Identify which cell holds the provided text, then report its [x, y] central coordinate. 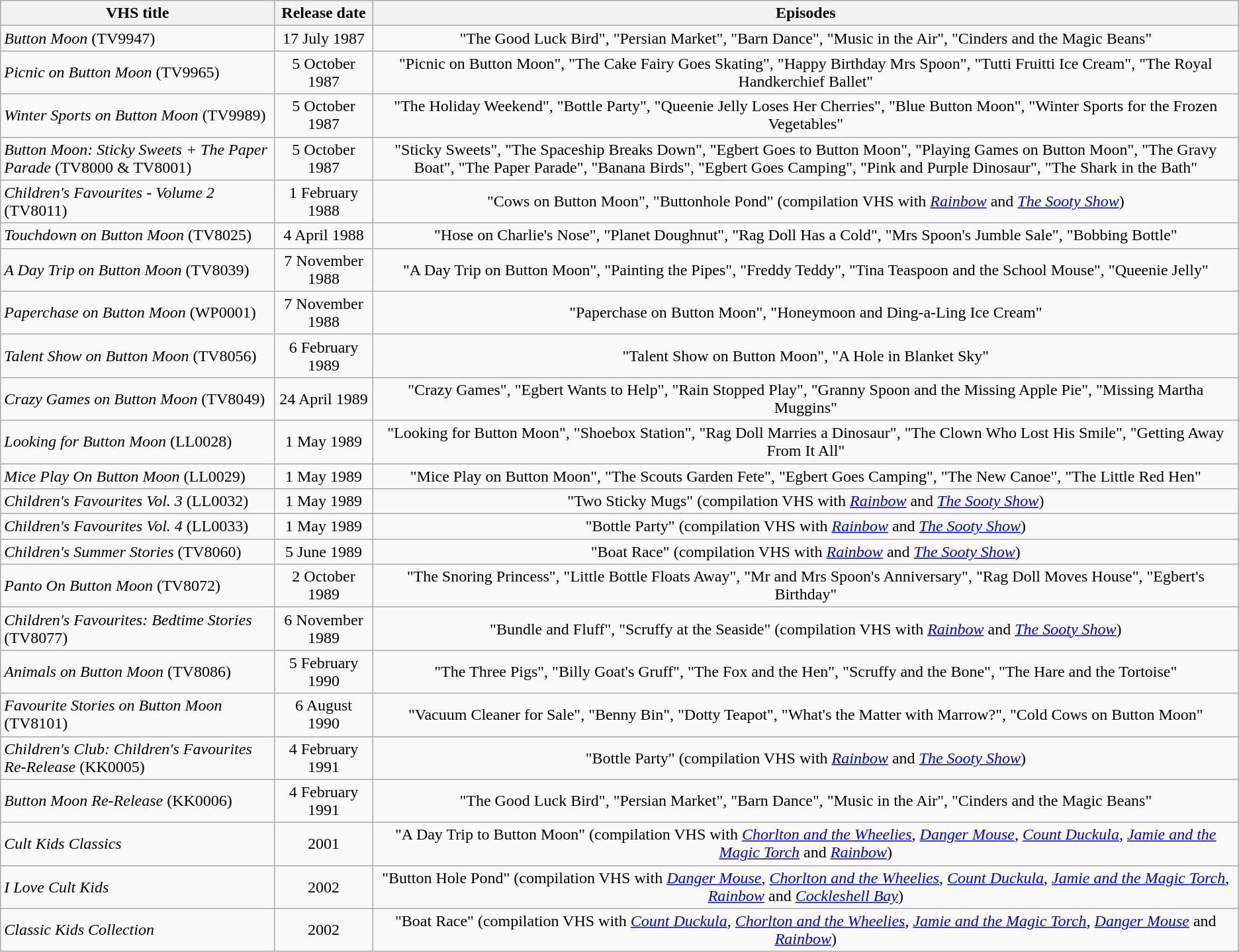
"The Holiday Weekend", "Bottle Party", "Queenie Jelly Loses Her Cherries", "Blue Button Moon", "Winter Sports for the Frozen Vegetables" [805, 115]
Looking for Button Moon (LL0028) [138, 442]
"The Snoring Princess", "Little Bottle Floats Away", "Mr and Mrs Spoon's Anniversary", "Rag Doll Moves House", "Egbert's Birthday" [805, 586]
"Boat Race" (compilation VHS with Count Duckula, Chorlton and the Wheelies, Jamie and the Magic Torch, Danger Mouse and Rainbow) [805, 930]
Children's Favourites Vol. 4 (LL0033) [138, 527]
Favourite Stories on Button Moon (TV8101) [138, 714]
2 October 1989 [324, 586]
Picnic on Button Moon (TV9965) [138, 73]
I Love Cult Kids [138, 887]
Children's Summer Stories (TV8060) [138, 552]
"The Three Pigs", "Billy Goat's Gruff", "The Fox and the Hen", "Scruffy and the Bone", "The Hare and the Tortoise" [805, 672]
6 November 1989 [324, 628]
"Cows on Button Moon", "Buttonhole Pond" (compilation VHS with Rainbow and The Sooty Show) [805, 201]
"Crazy Games", "Egbert Wants to Help", "Rain Stopped Play", "Granny Spoon and the Missing Apple Pie", "Missing Martha Muggins" [805, 398]
"Mice Play on Button Moon", "The Scouts Garden Fete", "Egbert Goes Camping", "The New Canoe", "The Little Red Hen" [805, 476]
"Vacuum Cleaner for Sale", "Benny Bin", "Dotty Teapot", "What's the Matter with Marrow?", "Cold Cows on Button Moon" [805, 714]
Mice Play On Button Moon (LL0029) [138, 476]
2001 [324, 844]
6 August 1990 [324, 714]
"A Day Trip to Button Moon" (compilation VHS with Chorlton and the Wheelies, Danger Mouse, Count Duckula, Jamie and the Magic Torch and Rainbow) [805, 844]
Children's Favourites Vol. 3 (LL0032) [138, 501]
Paperchase on Button Moon (WP0001) [138, 312]
"Bundle and Fluff", "Scruffy at the Seaside" (compilation VHS with Rainbow and The Sooty Show) [805, 628]
"Boat Race" (compilation VHS with Rainbow and The Sooty Show) [805, 552]
24 April 1989 [324, 398]
Children's Favourites - Volume 2 (TV8011) [138, 201]
Children's Club: Children's Favourites Re-Release (KK0005) [138, 758]
"Hose on Charlie's Nose", "Planet Doughnut", "Rag Doll Has a Cold", "Mrs Spoon's Jumble Sale", "Bobbing Bottle" [805, 236]
Children's Favourites: Bedtime Stories (TV8077) [138, 628]
4 April 1988 [324, 236]
"Paperchase on Button Moon", "Honeymoon and Ding-a-Ling Ice Cream" [805, 312]
Release date [324, 13]
"Two Sticky Mugs" (compilation VHS with Rainbow and The Sooty Show) [805, 501]
"Looking for Button Moon", "Shoebox Station", "Rag Doll Marries a Dinosaur", "The Clown Who Lost His Smile", "Getting Away From It All" [805, 442]
Button Moon: Sticky Sweets + The Paper Parade (TV8000 & TV8001) [138, 159]
Talent Show on Button Moon (TV8056) [138, 356]
6 February 1989 [324, 356]
Classic Kids Collection [138, 930]
Touchdown on Button Moon (TV8025) [138, 236]
Button Moon (TV9947) [138, 38]
VHS title [138, 13]
"Talent Show on Button Moon", "A Hole in Blanket Sky" [805, 356]
5 June 1989 [324, 552]
17 July 1987 [324, 38]
Winter Sports on Button Moon (TV9989) [138, 115]
"A Day Trip on Button Moon", "Painting the Pipes", "Freddy Teddy", "Tina Teaspoon and the School Mouse", "Queenie Jelly" [805, 270]
Animals on Button Moon (TV8086) [138, 672]
Button Moon Re-Release (KK0006) [138, 801]
Panto On Button Moon (TV8072) [138, 586]
5 February 1990 [324, 672]
A Day Trip on Button Moon (TV8039) [138, 270]
Episodes [805, 13]
"Picnic on Button Moon", "The Cake Fairy Goes Skating", "Happy Birthday Mrs Spoon", "Tutti Fruitti Ice Cream", "The Royal Handkerchief Ballet" [805, 73]
Crazy Games on Button Moon (TV8049) [138, 398]
Cult Kids Classics [138, 844]
1 February 1988 [324, 201]
